Output the [x, y] coordinate of the center of the cell containing the given text.  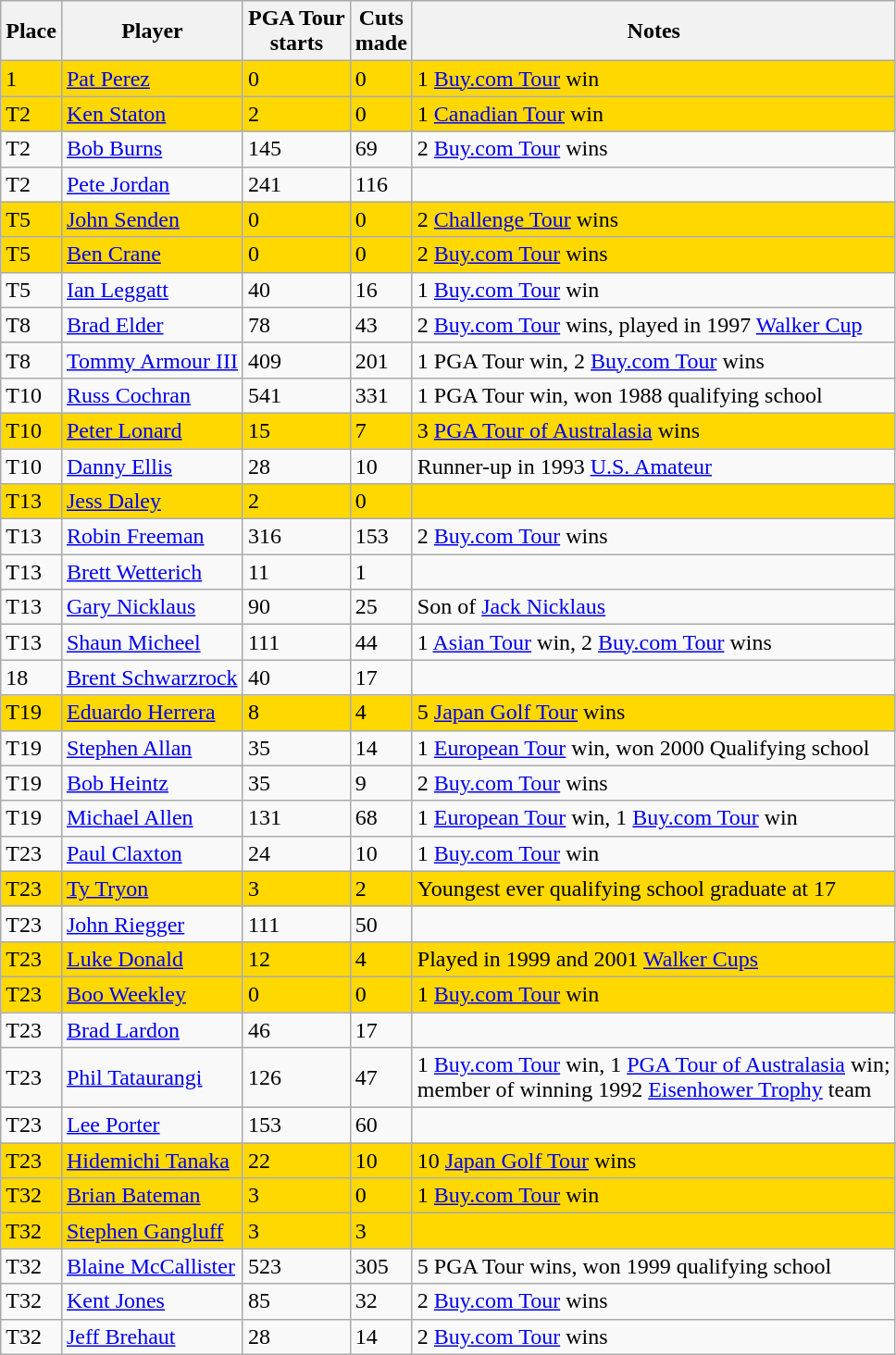
8 [296, 713]
Boo Weekley [152, 994]
Eduardo Herrera [152, 713]
Paul Claxton [152, 853]
126 [296, 1077]
47 [381, 1077]
Player [152, 31]
5 Japan Golf Tour wins [653, 713]
43 [381, 325]
32 [381, 1301]
Shaun Micheel [152, 642]
Peter Lonard [152, 430]
Runner-up in 1993 U.S. Amateur [653, 466]
PGA Tourstarts [296, 31]
68 [381, 818]
Brad Lardon [152, 1030]
1 European Tour win, won 2000 Qualifying school [653, 748]
11 [296, 572]
Jess Daley [152, 502]
John Riegger [152, 924]
Pete Jordan [152, 184]
Bob Burns [152, 149]
7 [381, 430]
3 PGA Tour of Australasia wins [653, 430]
15 [296, 430]
10 Japan Golf Tour wins [653, 1161]
9 [381, 783]
Robin Freeman [152, 537]
116 [381, 184]
409 [296, 360]
331 [381, 395]
Stephen Allan [152, 748]
305 [381, 1266]
Russ Cochran [152, 395]
Notes [653, 31]
131 [296, 818]
22 [296, 1161]
Youngest ever qualifying school graduate at 17 [653, 889]
Phil Tataurangi [152, 1077]
Pat Perez [152, 79]
Ben Crane [152, 255]
316 [296, 537]
Michael Allen [152, 818]
Blaine McCallister [152, 1266]
Tommy Armour III [152, 360]
2 Buy.com Tour wins, played in 1997 Walker Cup [653, 325]
78 [296, 325]
Son of Jack Nicklaus [653, 607]
Cutsmade [381, 31]
John Senden [152, 219]
1 Buy.com Tour win, 1 PGA Tour of Australasia win;member of winning 1992 Eisenhower Trophy team [653, 1077]
Hidemichi Tanaka [152, 1161]
1 European Tour win, 1 Buy.com Tour win [653, 818]
Stephen Gangluff [152, 1231]
50 [381, 924]
Brian Bateman [152, 1196]
Place [31, 31]
16 [381, 290]
90 [296, 607]
60 [381, 1125]
5 PGA Tour wins, won 1999 qualifying school [653, 1266]
Lee Porter [152, 1125]
1 Canadian Tour win [653, 114]
12 [296, 959]
Ty Tryon [152, 889]
1 PGA Tour win, 2 Buy.com Tour wins [653, 360]
Kent Jones [152, 1301]
Bob Heintz [152, 783]
Ken Staton [152, 114]
201 [381, 360]
1 PGA Tour win, won 1988 qualifying school [653, 395]
69 [381, 149]
Brad Elder [152, 325]
2 Challenge Tour wins [653, 219]
24 [296, 853]
Ian Leggatt [152, 290]
Played in 1999 and 2001 Walker Cups [653, 959]
Jeff Brehaut [152, 1336]
541 [296, 395]
46 [296, 1030]
523 [296, 1266]
241 [296, 184]
1 Asian Tour win, 2 Buy.com Tour wins [653, 642]
Brent Schwarzrock [152, 677]
145 [296, 149]
Luke Donald [152, 959]
Brett Wetterich [152, 572]
Danny Ellis [152, 466]
Gary Nicklaus [152, 607]
85 [296, 1301]
44 [381, 642]
25 [381, 607]
18 [31, 677]
